Search for the cell housing the specified text and yield its (X, Y) center coordinate. 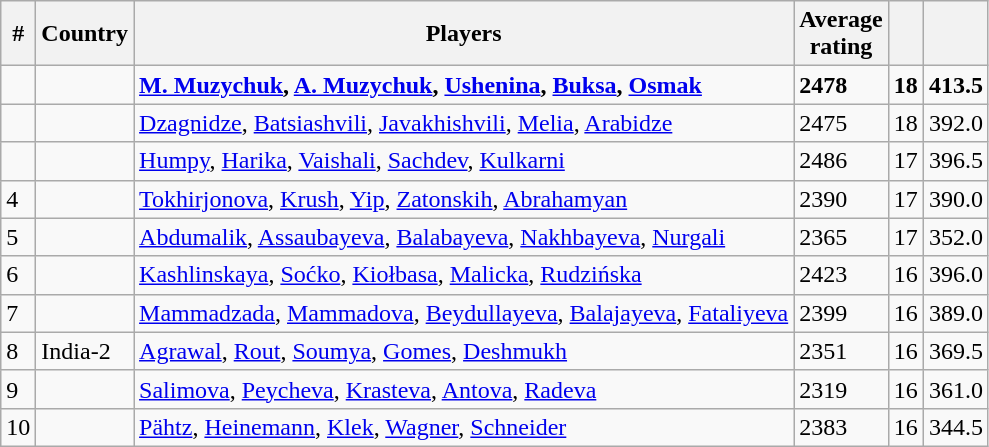
9 (18, 389)
Agrawal, Rout, Soumya, Gomes, Deshmukh (464, 351)
Averagerating (842, 34)
10 (18, 427)
# (18, 34)
7 (18, 313)
2383 (842, 427)
2399 (842, 313)
4 (18, 199)
352.0 (956, 237)
2486 (842, 161)
India-2 (85, 351)
2365 (842, 237)
Country (85, 34)
Tokhirjonova, Krush, Yip, Zatonskih, Abrahamyan (464, 199)
390.0 (956, 199)
Players (464, 34)
Abdumalik, Assaubayeva, Balabayeva, Nakhbayeva, Nurgali (464, 237)
369.5 (956, 351)
396.5 (956, 161)
Salimova, Peycheva, Krasteva, Antova, Radeva (464, 389)
2319 (842, 389)
Pähtz, Heinemann, Klek, Wagner, Schneider (464, 427)
396.0 (956, 275)
2390 (842, 199)
389.0 (956, 313)
2351 (842, 351)
2478 (842, 85)
Humpy, Harika, Vaishali, Sachdev, Kulkarni (464, 161)
Dzagnidze, Batsiashvili, Javakhishvili, Melia, Arabidze (464, 123)
6 (18, 275)
344.5 (956, 427)
Kashlinskaya, Soćko, Kiołbasa, Malicka, Rudzińska (464, 275)
Mammadzada, Mammadova, Beydullayeva, Balajayeva, Fataliyeva (464, 313)
2423 (842, 275)
392.0 (956, 123)
M. Muzychuk, A. Muzychuk, Ushenina, Buksa, Osmak (464, 85)
361.0 (956, 389)
5 (18, 237)
8 (18, 351)
2475 (842, 123)
413.5 (956, 85)
